Provide the (X, Y) coordinate of the cell's center where the given text is located.  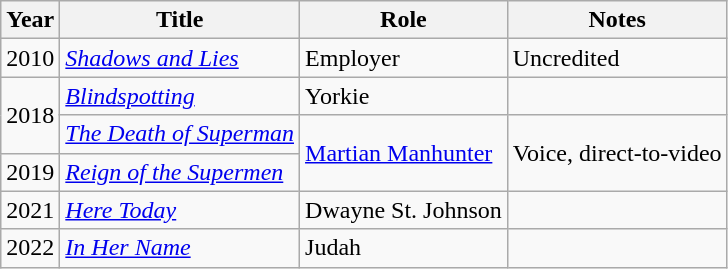
Title (180, 20)
Dwayne St. Johnson (404, 210)
Uncredited (617, 58)
Voice, direct-to-video (617, 153)
Employer (404, 58)
Role (404, 20)
2018 (30, 115)
Judah (404, 248)
Blindspotting (180, 96)
Shadows and Lies (180, 58)
Year (30, 20)
Notes (617, 20)
In Her Name (180, 248)
2019 (30, 172)
Martian Manhunter (404, 153)
2022 (30, 248)
Here Today (180, 210)
The Death of Superman (180, 134)
2010 (30, 58)
Reign of the Supermen (180, 172)
2021 (30, 210)
Yorkie (404, 96)
